Return the (x, y) coordinate for the center point of the cell that contains the specified text.  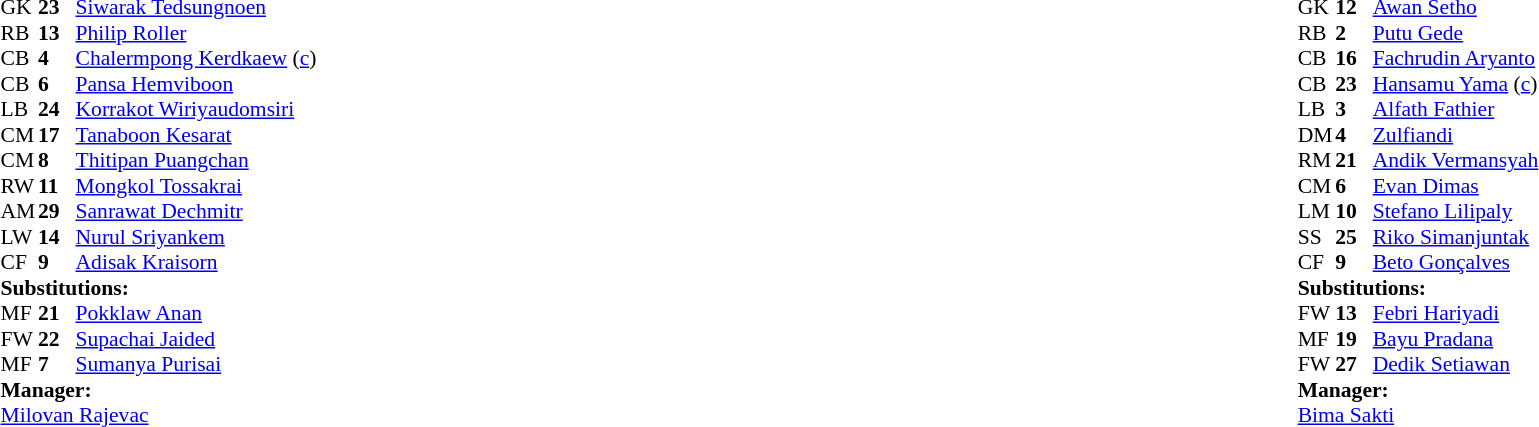
23 (1354, 84)
Nurul Sriyankem (196, 237)
Andik Vermansyah (1456, 161)
RW (19, 186)
16 (1354, 59)
29 (57, 211)
Putu Gede (1456, 33)
Thitipan Puangchan (196, 161)
AM (19, 211)
LW (19, 237)
3 (1354, 109)
Tanaboon Kesarat (196, 135)
RM (1317, 161)
7 (57, 365)
19 (1354, 339)
10 (1354, 211)
Mongkol Tossakrai (196, 186)
Supachai Jaided (196, 339)
Febri Hariyadi (1456, 313)
DM (1317, 135)
Alfath Fathier (1456, 109)
14 (57, 237)
2 (1354, 33)
24 (57, 109)
17 (57, 135)
SS (1317, 237)
8 (57, 161)
Riko Simanjuntak (1456, 237)
Korrakot Wiriyaudomsiri (196, 109)
Adisak Kraisorn (196, 263)
Chalermpong Kerdkaew (c) (196, 59)
Zulfiandi (1456, 135)
Pansa Hemviboon (196, 84)
Philip Roller (196, 33)
22 (57, 339)
Bayu Pradana (1456, 339)
Sumanya Purisai (196, 365)
25 (1354, 237)
Stefano Lilipaly (1456, 211)
Hansamu Yama (c) (1456, 84)
27 (1354, 365)
11 (57, 186)
LM (1317, 211)
Pokklaw Anan (196, 313)
Dedik Setiawan (1456, 365)
Beto Gonçalves (1456, 263)
Fachrudin Aryanto (1456, 59)
Evan Dimas (1456, 186)
Sanrawat Dechmitr (196, 211)
